Pinpoint the cell where the given text exists, returning its (x, y) midpoint coordinate. 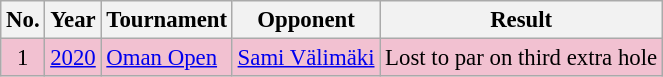
Opponent (306, 20)
Year (73, 20)
2020 (73, 58)
Oman Open (166, 58)
Tournament (166, 20)
Lost to par on third extra hole (522, 58)
Result (522, 20)
1 (23, 58)
Sami Välimäki (306, 58)
No. (23, 20)
